Provide the [x, y] coordinate of the cell's center where the given text is located.  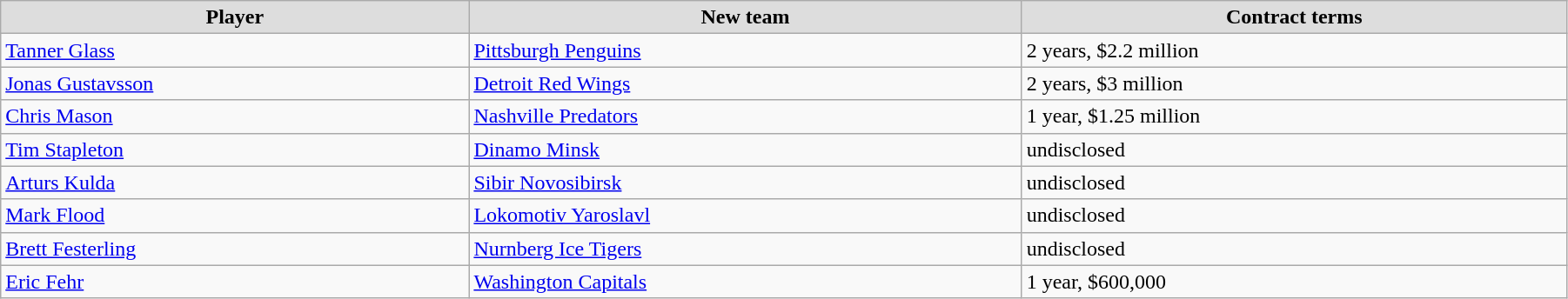
2 years, $2.2 million [1294, 50]
Arturs Kulda [235, 183]
Lokomotiv Yaroslavl [745, 216]
Washington Capitals [745, 282]
Contract terms [1294, 17]
Tim Stapleton [235, 149]
Jonas Gustavsson [235, 83]
Brett Festerling [235, 249]
Nurnberg Ice Tigers [745, 249]
Mark Flood [235, 216]
Eric Fehr [235, 282]
Chris Mason [235, 116]
Tanner Glass [235, 50]
Sibir Novosibirsk [745, 183]
Detroit Red Wings [745, 83]
1 year, $1.25 million [1294, 116]
Player [235, 17]
2 years, $3 million [1294, 83]
Dinamo Minsk [745, 149]
1 year, $600,000 [1294, 282]
Nashville Predators [745, 116]
New team [745, 17]
Pittsburgh Penguins [745, 50]
